Return [X, Y] of the center of cell containing provided text 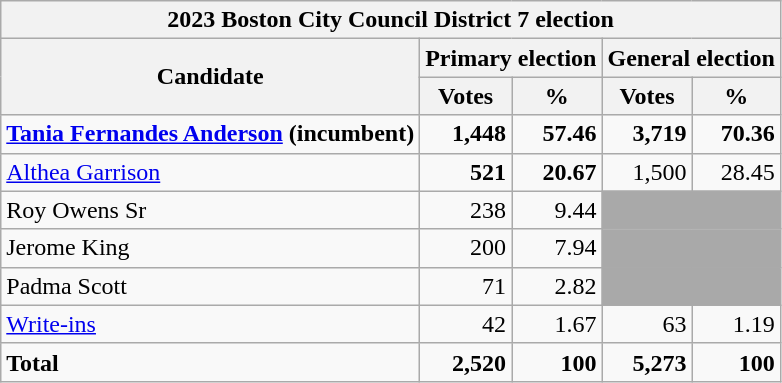
Tania Fernandes Anderson (incumbent) [210, 134]
238 [466, 210]
Padma Scott [210, 286]
521 [466, 172]
20.67 [557, 172]
Roy Owens Sr [210, 210]
70.36 [736, 134]
Write-ins [210, 324]
5,273 [647, 362]
9.44 [557, 210]
1.19 [736, 324]
2023 Boston City Council District 7 election [391, 20]
63 [647, 324]
2,520 [466, 362]
Jerome King [210, 248]
3,719 [647, 134]
Total [210, 362]
1.67 [557, 324]
28.45 [736, 172]
2.82 [557, 286]
200 [466, 248]
42 [466, 324]
1,448 [466, 134]
57.46 [557, 134]
7.94 [557, 248]
Candidate [210, 77]
1,500 [647, 172]
General election [691, 58]
Althea Garrison [210, 172]
71 [466, 286]
Primary election [511, 58]
